Search for the cell housing the specified text and yield its [x, y] center coordinate. 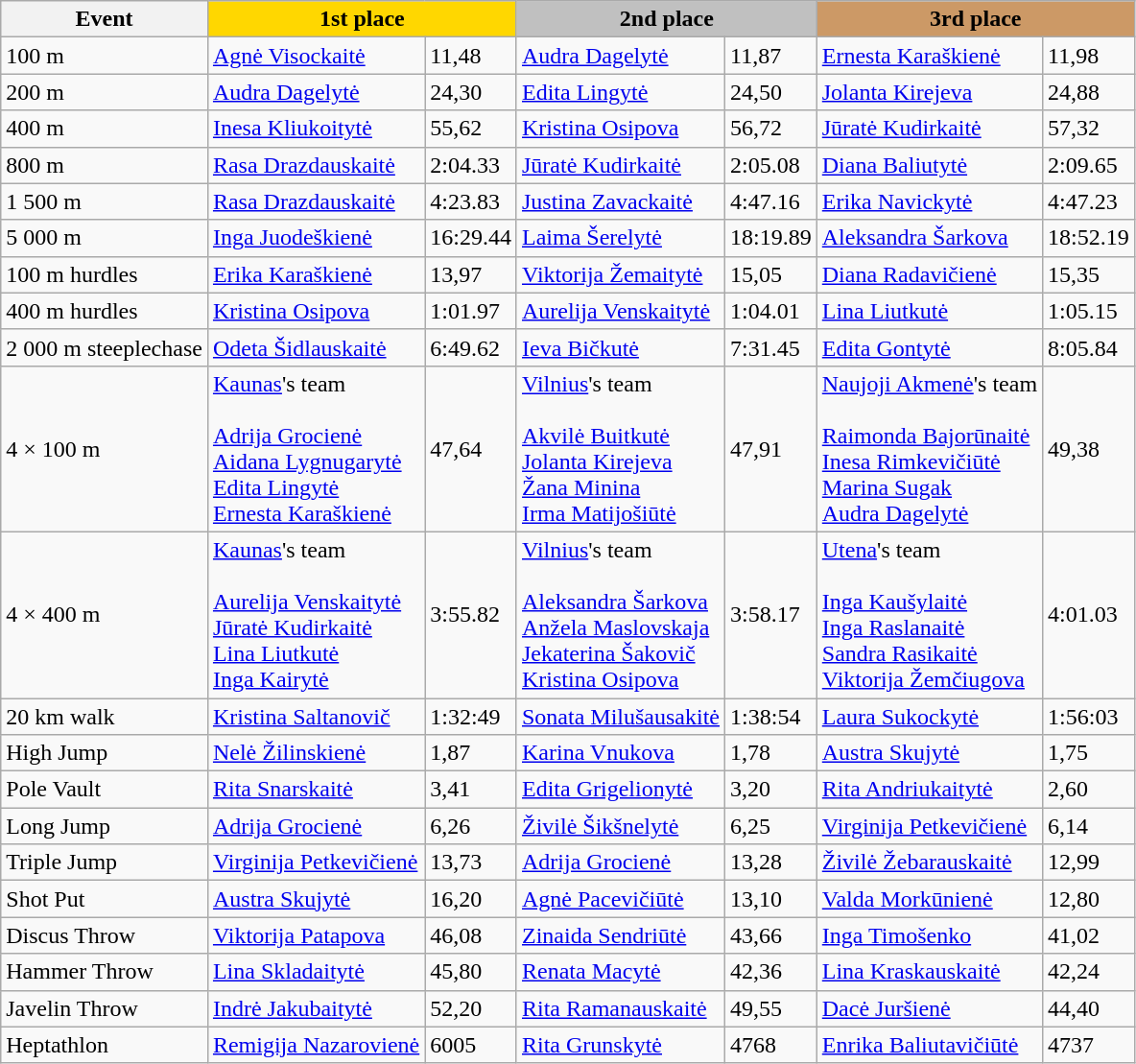
Edita Lingytė [620, 92]
12,80 [1089, 899]
18:19.89 [771, 238]
11,87 [771, 56]
Odeta Šidlauskaitė [316, 347]
46,08 [471, 935]
13,10 [771, 899]
6005 [471, 1045]
42,24 [1089, 972]
Rita Grunskytė [620, 1045]
2 000 m steeplechase [105, 347]
Vilnius's team Aleksandra Šarkova Anžela Maslovskaja Jekaterina Šakovič Kristina Osipova [620, 614]
Živilė Žebarauskaitė [929, 863]
Triple Jump [105, 863]
49,55 [771, 1008]
Karina Vnukova [620, 753]
Jolanta Kirejeva [929, 92]
Javelin Throw [105, 1008]
Justina Zavackaitė [620, 201]
Indrė Jakubaitytė [316, 1008]
2:05.08 [771, 165]
1:32:49 [471, 717]
Viktorija Žemaitytė [620, 274]
Laima Šerelytė [620, 238]
1:01.97 [471, 311]
24,30 [471, 92]
6:49.62 [471, 347]
Valda Morkūnienė [929, 899]
Erika Karaškienė [316, 274]
Long Jump [105, 826]
Ieva Bičkutė [620, 347]
Rita Ramanauskaitė [620, 1008]
13,73 [471, 863]
49,38 [1089, 449]
Edita Gontytė [929, 347]
Inga Timošenko [929, 935]
13,28 [771, 863]
4:01.03 [1089, 614]
Aurelija Venskaitytė [620, 311]
2,60 [1089, 790]
Diana Baliutytė [929, 165]
43,66 [771, 935]
Agnė Pacevičiūtė [620, 899]
Inesa Kliukoitytė [316, 129]
1:05.15 [1089, 311]
400 m [105, 129]
47,91 [771, 449]
Pole Vault [105, 790]
4768 [771, 1045]
15,35 [1089, 274]
Rita Andriukaitytė [929, 790]
Vilnius's teamAkvilė Buitkutė Jolanta Kirejeva Žana Minina Irma Matijošiūtė [620, 449]
5 000 m [105, 238]
41,02 [1089, 935]
Sonata Milušausakitė [620, 717]
24,88 [1089, 92]
200 m [105, 92]
13,97 [471, 274]
4737 [1089, 1045]
Agnė Visockaitė [316, 56]
Enrika Baliutavičiūtė [929, 1045]
4:47.23 [1089, 201]
3:58.17 [771, 614]
4:47.16 [771, 201]
3rd place [975, 19]
Lina Kraskauskaitė [929, 972]
42,36 [771, 972]
4 × 400 m [105, 614]
1 500 m [105, 201]
2:04.33 [471, 165]
Shot Put [105, 899]
18:52.19 [1089, 238]
800 m [105, 165]
1:56:03 [1089, 717]
Kaunas's team Adrija Grocienė Aidana Lygnugarytė Edita Lingytė Ernesta Karaškienė [316, 449]
Event [105, 19]
1,75 [1089, 753]
Živilė Šikšnelytė [620, 826]
400 m hurdles [105, 311]
6,25 [771, 826]
Naujoji Akmenė's team Raimonda Bajorūnaitė Inesa Rimkevičiūtė Marina Sugak Audra Dagelytė [929, 449]
Inga Juodeškienė [316, 238]
Remigija Nazarovienė [316, 1045]
Renata Macytė [620, 972]
Nelė Žilinskienė [316, 753]
Dacė Juršienė [929, 1008]
55,62 [471, 129]
45,80 [471, 972]
7:31.45 [771, 347]
3,41 [471, 790]
1st place [362, 19]
Kristina Saltanovič [316, 717]
Ernesta Karaškienė [929, 56]
4 × 100 m [105, 449]
16:29.44 [471, 238]
12,99 [1089, 863]
Kaunas's team Aurelija Venskaitytė Jūratė Kudirkaitė Lina Liutkutė Inga Kairytė [316, 614]
Erika Navickytė [929, 201]
Laura Sukockytė [929, 717]
52,20 [471, 1008]
6,14 [1089, 826]
Utena's team Inga Kaušylaitė Inga Raslanaitė Sandra Rasikaitė Viktorija Žemčiugova [929, 614]
16,20 [471, 899]
8:05.84 [1089, 347]
11,98 [1089, 56]
56,72 [771, 129]
2:09.65 [1089, 165]
Discus Throw [105, 935]
Aleksandra Šarkova [929, 238]
Lina Liutkutė [929, 311]
3,20 [771, 790]
1,78 [771, 753]
57,32 [1089, 129]
1:38:54 [771, 717]
Heptathlon [105, 1045]
15,05 [771, 274]
High Jump [105, 753]
24,50 [771, 92]
1,87 [471, 753]
100 m [105, 56]
Edita Grigelionytė [620, 790]
20 km walk [105, 717]
Lina Skladaitytė [316, 972]
Rita Snarskaitė [316, 790]
Hammer Throw [105, 972]
4:23.83 [471, 201]
Diana Radavičienė [929, 274]
6,26 [471, 826]
1:04.01 [771, 311]
Zinaida Sendriūtė [620, 935]
44,40 [1089, 1008]
100 m hurdles [105, 274]
11,48 [471, 56]
Viktorija Patapova [316, 935]
2nd place [666, 19]
47,64 [471, 449]
3:55.82 [471, 614]
